Return the (x, y) coordinate for the center point of the cell that contains the specified text.  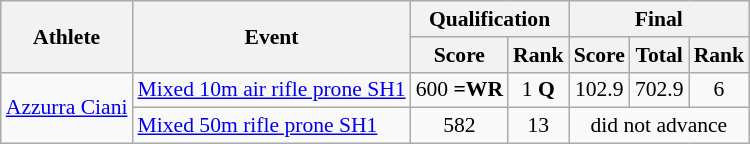
Final (660, 19)
102.9 (600, 90)
Event (272, 36)
582 (460, 126)
Mixed 50m rifle prone SH1 (272, 126)
6 (720, 90)
did not advance (660, 126)
600 =WR (460, 90)
Azzurra Ciani (67, 108)
Athlete (67, 36)
Qualification (490, 19)
13 (538, 126)
Total (660, 55)
1 Q (538, 90)
Mixed 10m air rifle prone SH1 (272, 90)
702.9 (660, 90)
